Identify which cell holds the provided text, then report its (X, Y) central coordinate. 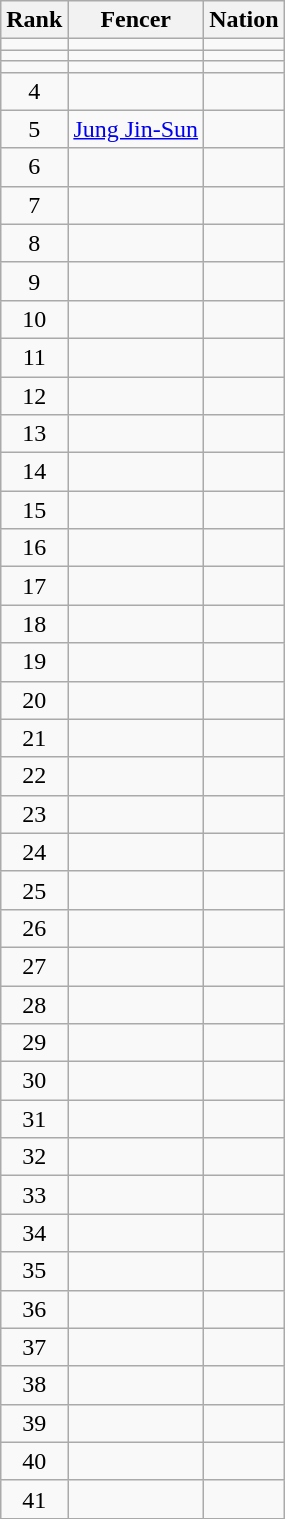
18 (34, 624)
11 (34, 357)
30 (34, 1081)
32 (34, 1157)
19 (34, 662)
36 (34, 1309)
27 (34, 966)
21 (34, 738)
31 (34, 1119)
33 (34, 1195)
41 (34, 1499)
28 (34, 1005)
7 (34, 205)
Fencer (136, 20)
22 (34, 776)
20 (34, 700)
17 (34, 586)
Nation (244, 20)
24 (34, 852)
25 (34, 890)
15 (34, 510)
34 (34, 1233)
6 (34, 167)
26 (34, 928)
13 (34, 434)
9 (34, 281)
29 (34, 1043)
35 (34, 1271)
14 (34, 472)
39 (34, 1423)
38 (34, 1385)
Rank (34, 20)
8 (34, 243)
40 (34, 1461)
37 (34, 1347)
5 (34, 129)
12 (34, 395)
16 (34, 548)
23 (34, 814)
10 (34, 319)
4 (34, 91)
Jung Jin-Sun (136, 129)
